Return (X, Y) of the center of cell containing provided text 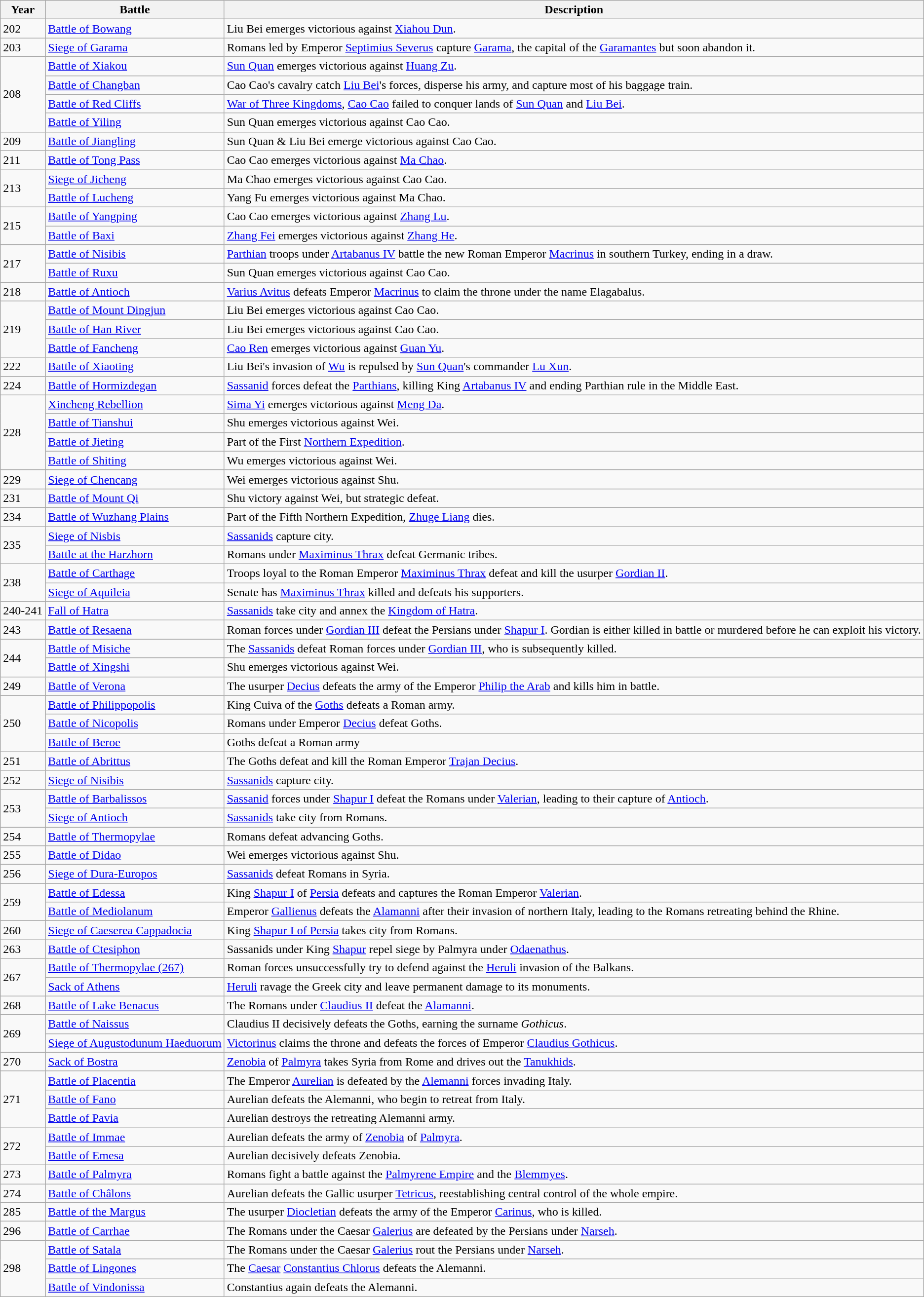
229 (23, 479)
Battle of Hormizdegan (135, 385)
Battle of Vindonissa (135, 1287)
Siege of Antioch (135, 817)
252 (23, 780)
260 (23, 930)
270 (23, 1062)
251 (23, 761)
Battle of Thermopylae (267) (135, 968)
Emperor Gallienus defeats the Alamanni after their invasion of northern Italy, leading to the Romans retreating behind the Rhine. (574, 912)
219 (23, 329)
Year (23, 10)
King Cuiva of the Goths defeats a Roman army. (574, 705)
Part of the Fifth Northern Expedition, Zhuge Liang dies. (574, 517)
Goths defeat a Roman army (574, 742)
Siege of Caeserea Cappadocia (135, 930)
Romans led by Emperor Septimius Severus capture Garama, the capital of the Garamantes but soon abandon it. (574, 47)
Sassanid forces defeat the Parthians, killing King Artabanus IV and ending Parthian rule in the Middle East. (574, 385)
Romans under Emperor Decius defeat Goths. (574, 724)
Battle of Thermopylae (135, 837)
Battle of Nicopolis (135, 724)
Battle of Naissus (135, 1024)
Varius Avitus defeats Emperor Macrinus to claim the throne under the name Elagabalus. (574, 292)
Siege of Nisibis (135, 780)
Battle of Lingones (135, 1268)
Battle of Jieting (135, 442)
Ma Chao emerges victorious against Cao Cao. (574, 179)
The Romans under the Caesar Galerius are defeated by the Persians under Narseh. (574, 1231)
Sassanids take city from Romans. (574, 817)
271 (23, 1099)
217 (23, 264)
209 (23, 141)
Description (574, 10)
Aurelian defeats the army of Zenobia of Palmyra. (574, 1137)
King Shapur I of Persia defeats and captures the Roman Emperor Valerian. (574, 893)
Battle of Fano (135, 1099)
273 (23, 1175)
Troops loyal to the Roman Emperor Maximinus Thrax defeat and kill the usurper Gordian II. (574, 573)
Battle of Immae (135, 1137)
Battle of Verona (135, 686)
Sack of Athens (135, 987)
202 (23, 29)
Battle of Ctesiphon (135, 949)
Battle of Baxi (135, 235)
Battle of Changban (135, 85)
Sassanids defeat Romans in Syria. (574, 874)
Battle of Philippopolis (135, 705)
Battle of Beroe (135, 742)
Wu emerges victorious against Wei. (574, 460)
The Sassanids defeat Roman forces under Gordian III, who is subsequently killed. (574, 648)
267 (23, 977)
Cao Ren emerges victorious against Guan Yu. (574, 348)
Battle of Barbalissos (135, 799)
208 (23, 94)
Battle of Carthage (135, 573)
249 (23, 686)
Sassanids under King Shapur repel siege by Palmyra under Odaenathus. (574, 949)
Battle of Lucheng (135, 197)
Battle of Mount Qi (135, 498)
234 (23, 517)
Aurelian defeats the Alemanni, who begin to retreat from Italy. (574, 1099)
Romans under Maximinus Thrax defeat Germanic tribes. (574, 555)
Battle of Nisibis (135, 254)
240-241 (23, 611)
The usurper Diocletian defeats the army of the Emperor Carinus, who is killed. (574, 1212)
Senate has Maximinus Thrax killed and defeats his supporters. (574, 592)
Aurelian defeats the Gallic usurper Tetricus, reestablishing central control of the whole empire. (574, 1193)
Battle of Misiche (135, 648)
Sack of Bostra (135, 1062)
Siege of Nisbis (135, 535)
Liu Bei emerges victorious against Xiahou Dun. (574, 29)
256 (23, 874)
Siege of Dura-Europos (135, 874)
Heruli ravage the Greek city and leave permanent damage to its monuments. (574, 987)
Roman forces under Gordian III defeat the Persians under Shapur I. Gordian is either killed in battle or murdered before he can exploit his victory. (574, 630)
224 (23, 385)
235 (23, 545)
Battle of Palmyra (135, 1175)
Battle of Mount Dingjun (135, 310)
Constantius again defeats the Alemanni. (574, 1287)
Battle of Xiaoting (135, 367)
272 (23, 1146)
Battle of Placentia (135, 1080)
Aurelian decisively defeats Zenobia. (574, 1156)
Battle of Yangping (135, 216)
Battle of Pavia (135, 1118)
Cao Cao's cavalry catch Liu Bei's forces, disperse his army, and capture most of his baggage train. (574, 85)
254 (23, 837)
Romans fight a battle against the Palmyrene Empire and the Blemmyes. (574, 1175)
Battle (135, 10)
253 (23, 808)
222 (23, 367)
Battle of Bowang (135, 29)
Battle of the Margus (135, 1212)
203 (23, 47)
238 (23, 583)
The Caesar Constantius Chlorus defeats the Alemanni. (574, 1268)
244 (23, 658)
Battle of Fancheng (135, 348)
Siege of Jicheng (135, 179)
Yang Fu emerges victorious against Ma Chao. (574, 197)
Sassanids take city and annex the Kingdom of Hatra. (574, 611)
296 (23, 1231)
Battle of Carrhae (135, 1231)
Romans defeat advancing Goths. (574, 837)
War of Three Kingdoms, Cao Cao failed to conquer lands of Sun Quan and Liu Bei. (574, 104)
Sima Yi emerges victorious against Meng Da. (574, 404)
Battle of Tong Pass (135, 160)
Zhang Fei emerges victorious against Zhang He. (574, 235)
The Romans under the Caesar Galerius rout the Persians under Narseh. (574, 1250)
Battle of Châlons (135, 1193)
Shu victory against Wei, but strategic defeat. (574, 498)
Battle of Shiting (135, 460)
228 (23, 432)
263 (23, 949)
Battle of Wuzhang Plains (135, 517)
211 (23, 160)
Xincheng Rebellion (135, 404)
250 (23, 724)
Part of the First Northern Expedition. (574, 442)
Roman forces unsuccessfully try to defend against the Heruli invasion of the Balkans. (574, 968)
Battle at the Harzhorn (135, 555)
Zenobia of Palmyra takes Syria from Rome and drives out the Tanukhids. (574, 1062)
Battle of Red Cliffs (135, 104)
Cao Cao emerges victorious against Zhang Lu. (574, 216)
Siege of Augustodunum Haeduorum (135, 1043)
Battle of Antioch (135, 292)
Fall of Hatra (135, 611)
Siege of Aquileia (135, 592)
Aurelian destroys the retreating Alemanni army. (574, 1118)
285 (23, 1212)
Battle of Resaena (135, 630)
255 (23, 855)
Battle of Lake Benacus (135, 1005)
The Emperor Aurelian is defeated by the Alemanni forces invading Italy. (574, 1080)
Sun Quan emerges victorious against Huang Zu. (574, 66)
243 (23, 630)
Parthian troops under Artabanus IV battle the new Roman Emperor Macrinus in southern Turkey, ending in a draw. (574, 254)
Battle of Abrittus (135, 761)
The Romans under Claudius II defeat the Alamanni. (574, 1005)
Battle of Tianshui (135, 423)
218 (23, 292)
Victorinus claims the throne and defeats the forces of Emperor Claudius Gothicus. (574, 1043)
Battle of Yiling (135, 122)
Cao Cao emerges victorious against Ma Chao. (574, 160)
Battle of Edessa (135, 893)
269 (23, 1033)
Claudius II decisively defeats the Goths, earning the surname Gothicus. (574, 1024)
213 (23, 188)
Sassanid forces under Shapur I defeat the Romans under Valerian, leading to their capture of Antioch. (574, 799)
Battle of Ruxu (135, 273)
Battle of Xiakou (135, 66)
Battle of Emesa (135, 1156)
259 (23, 902)
298 (23, 1268)
215 (23, 226)
Liu Bei's invasion of Wu is repulsed by Sun Quan's commander Lu Xun. (574, 367)
The Goths defeat and kill the Roman Emperor Trajan Decius. (574, 761)
Battle of Jiangling (135, 141)
Battle of Han River (135, 329)
Battle of Satala (135, 1250)
274 (23, 1193)
231 (23, 498)
The usurper Decius defeats the army of the Emperor Philip the Arab and kills him in battle. (574, 686)
Battle of Mediolanum (135, 912)
King Shapur I of Persia takes city from Romans. (574, 930)
Siege of Chencang (135, 479)
268 (23, 1005)
Siege of Garama (135, 47)
Battle of Didao (135, 855)
Sun Quan & Liu Bei emerge victorious against Cao Cao. (574, 141)
Battle of Xingshi (135, 667)
